From the cell containing the given text, extract its center point as (X, Y) coordinate. 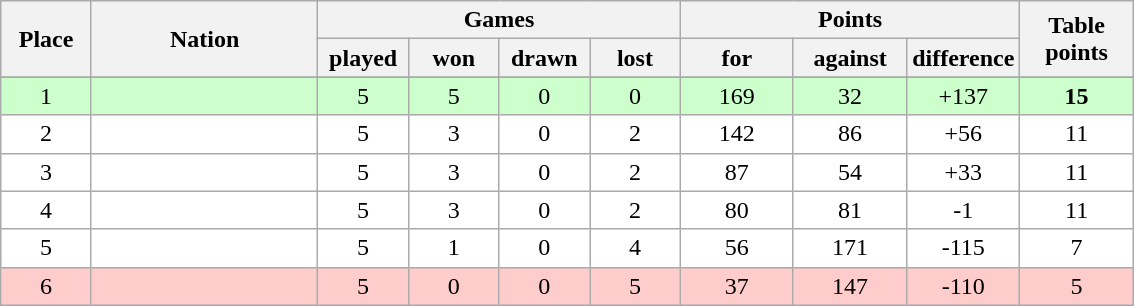
lost (636, 58)
169 (736, 96)
drawn (544, 58)
+56 (964, 134)
15 (1076, 96)
Points (850, 20)
6 (46, 286)
Tablepoints (1076, 39)
54 (850, 172)
for (736, 58)
+137 (964, 96)
37 (736, 286)
Nation (204, 39)
80 (736, 210)
-1 (964, 210)
56 (736, 248)
87 (736, 172)
won (454, 58)
147 (850, 286)
-110 (964, 286)
81 (850, 210)
against (850, 58)
difference (964, 58)
171 (850, 248)
142 (736, 134)
+33 (964, 172)
7 (1076, 248)
86 (850, 134)
Place (46, 39)
-115 (964, 248)
32 (850, 96)
Games (499, 20)
played (364, 58)
